Capture the cell that displays the provided text and extract its (X, Y) central coordinate. 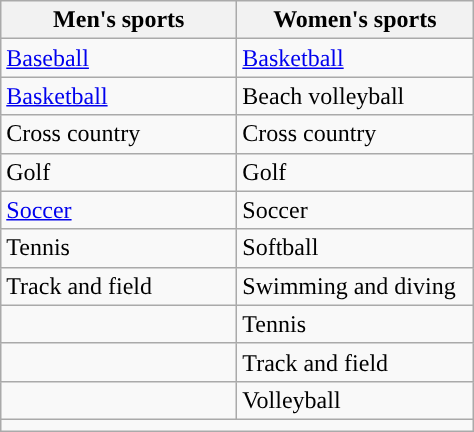
Men's sports (119, 20)
Baseball (119, 58)
Swimming and diving (355, 286)
Volleyball (355, 400)
Beach volleyball (355, 96)
Women's sports (355, 20)
Softball (355, 248)
